From the cell containing the given text, extract its center point as (x, y) coordinate. 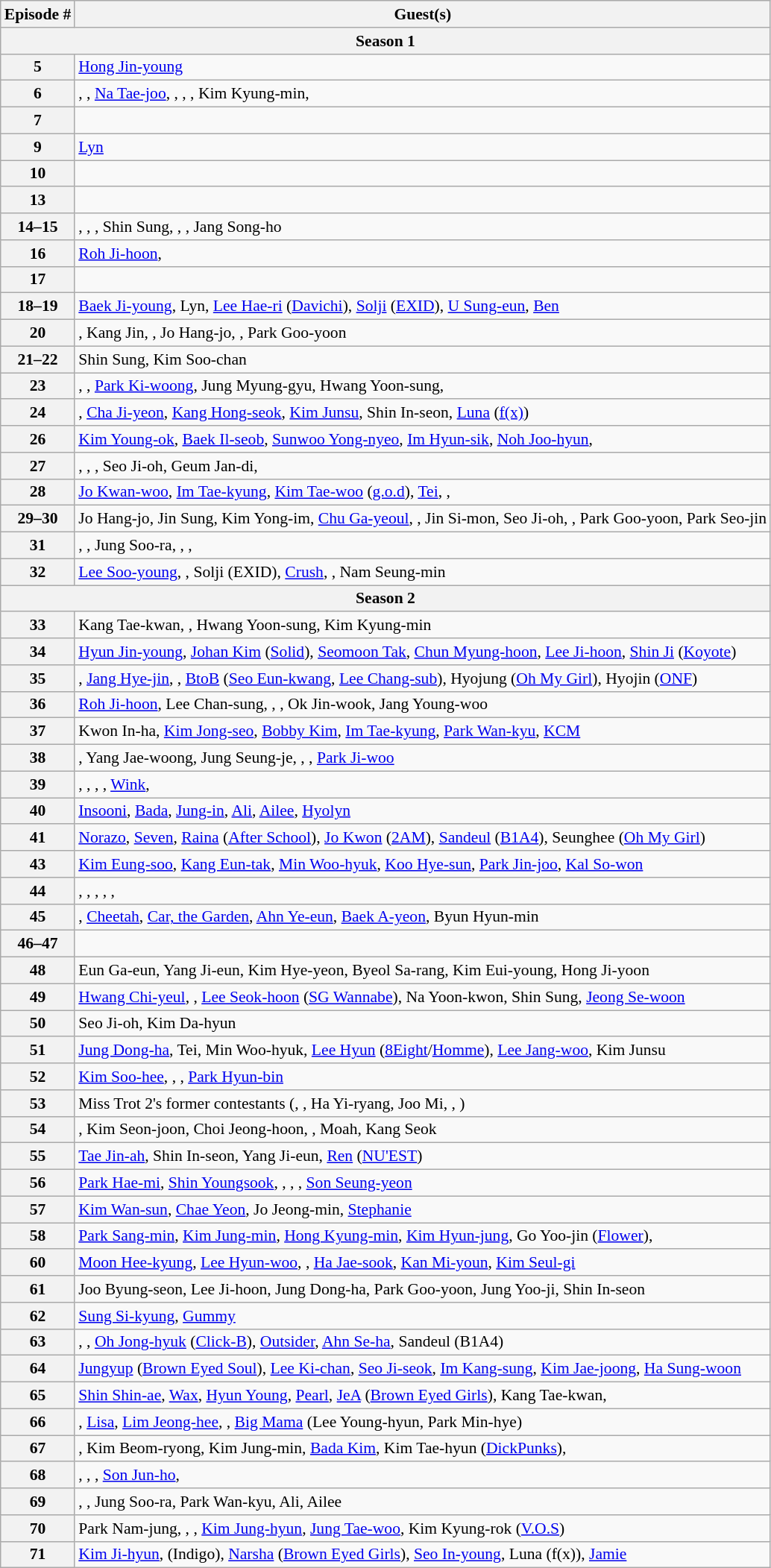
29–30 (38, 519)
Lyn (422, 147)
10 (38, 174)
Kwon In-ha, Kim Jong-seo, Bobby Kim, Im Tae-kyung, Park Wan-kyu, KCM (422, 731)
Kim Young-ok, Baek Il-seob, Sunwoo Yong-nyeo, Im Hyun-sik, Noh Joo-hyun, (422, 439)
Season 1 (385, 41)
45 (38, 917)
39 (38, 784)
Hyun Jin-young, Johan Kim (Solid), Seomoon Tak, Chun Myung-hoon, Lee Ji-hoon, Shin Ji (Koyote) (422, 652)
Shin Sung, Kim Soo-chan (422, 359)
Hong Jin-young (422, 67)
Seo Ji-oh, Kim Da-hyun (422, 1024)
49 (38, 997)
43 (38, 864)
Insooni, Bada, Jung-in, Ali, Ailee, Hyolyn (422, 811)
Tae Jin-ah, Shin In-seon, Yang Ji-eun, Ren (NU'EST) (422, 1156)
62 (38, 1316)
67 (38, 1449)
Kim Soo-hee, , , Park Hyun-bin (422, 1077)
Lee Soo-young, , Solji (EXID), Crush, , Nam Seung-min (422, 572)
20 (38, 333)
, Kim Seon-joon, Choi Jeong-hoon, , Moah, Kang Seok (422, 1130)
7 (38, 121)
56 (38, 1183)
51 (38, 1051)
Jung Dong-ha, Tei, Min Woo-hyuk, Lee Hyun (8Eight/Homme), Lee Jang-woo, Kim Junsu (422, 1051)
38 (38, 758)
Kang Tae-kwan, , Hwang Yoon-sung, Kim Kyung-min (422, 626)
, Yang Jae-woong, Jung Seung-je, , , Park Ji-woo (422, 758)
69 (38, 1502)
61 (38, 1289)
6 (38, 94)
Season 2 (385, 599)
Jo Kwan-woo, Im Tae-kyung, Kim Tae-woo (g.o.d), Tei, , (422, 492)
48 (38, 971)
Jungyup (Brown Eyed Soul), Lee Ki-chan, Seo Ji-seok, Im Kang-sung, Kim Jae-joong, Ha Sung-woon (422, 1369)
23 (38, 386)
66 (38, 1422)
68 (38, 1476)
63 (38, 1342)
65 (38, 1396)
50 (38, 1024)
, , Jung Soo-ra, Park Wan-kyu, Ali, Ailee (422, 1502)
Jo Hang-jo, Jin Sung, Kim Yong-im, Chu Ga-yeoul, , Jin Si-mon, Seo Ji-oh, , Park Goo-yoon, Park Seo-jin (422, 519)
5 (38, 67)
, , Na Tae-joo, , , , Kim Kyung-min, (422, 94)
Kim Ji-hyun, (Indigo), Narsha (Brown Eyed Girls), Seo In-young, Luna (f(x)), Jamie (422, 1555)
, Cha Ji-yeon, Kang Hong-seok, Kim Junsu, Shin In-seon, Luna (f(x)) (422, 413)
, , Jung Soo-ra, , , (422, 546)
37 (38, 731)
17 (38, 280)
Baek Ji-young, Lyn, Lee Hae-ri (Davichi), Solji (EXID), U Sung-eun, Ben (422, 306)
Guest(s) (422, 14)
Hwang Chi-yeul, , Lee Seok-hoon (SG Wannabe), Na Yoon-kwon, Shin Sung, Jeong Se-woon (422, 997)
Miss Trot 2's former contestants (, , Ha Yi-ryang, Joo Mi, , ) (422, 1103)
34 (38, 652)
21–22 (38, 359)
Joo Byung-seon, Lee Ji-hoon, Jung Dong-ha, Park Goo-yoon, Jung Yoo-ji, Shin In-seon (422, 1289)
, Cheetah, Car, the Garden, Ahn Ye-eun, Baek A-yeon, Byun Hyun-min (422, 917)
33 (38, 626)
28 (38, 492)
27 (38, 466)
70 (38, 1528)
Sung Si-kyung, Gummy (422, 1316)
60 (38, 1263)
26 (38, 439)
31 (38, 546)
, , , Shin Sung, , , Jang Song-ho (422, 227)
, , , , Wink, (422, 784)
, Jang Hye-jin, , BtoB (Seo Eun-kwang, Lee Chang-sub), Hyojung (Oh My Girl), Hyojin (ONF) (422, 678)
32 (38, 572)
53 (38, 1103)
Norazo, Seven, Raina (After School), Jo Kwon (2AM), Sandeul (B1A4), Seunghee (Oh My Girl) (422, 838)
41 (38, 838)
71 (38, 1555)
18–19 (38, 306)
58 (38, 1236)
9 (38, 147)
Kim Eung-soo, Kang Eun-tak, Min Woo-hyuk, Koo Hye-sun, Park Jin-joo, Kal So-won (422, 864)
, Kim Beom-ryong, Kim Jung-min, Bada Kim, Kim Tae-hyun (DickPunks), (422, 1449)
14–15 (38, 227)
13 (38, 201)
Roh Ji-hoon, Lee Chan-sung, , , Ok Jin-wook, Jang Young-woo (422, 705)
Moon Hee-kyung, Lee Hyun-woo, , Ha Jae-sook, Kan Mi-youn, Kim Seul-gi (422, 1263)
57 (38, 1209)
64 (38, 1369)
Eun Ga-eun, Yang Ji-eun, Kim Hye-yeon, Byeol Sa-rang, Kim Eui-young, Hong Ji-yoon (422, 971)
40 (38, 811)
44 (38, 891)
54 (38, 1130)
46–47 (38, 944)
, Lisa, Lim Jeong-hee, , Big Mama (Lee Young-hyun, Park Min-hye) (422, 1422)
36 (38, 705)
, , , , , (422, 891)
Kim Wan-sun, Chae Yeon, Jo Jeong-min, Stephanie (422, 1209)
, , , Seo Ji-oh, Geum Jan-di, (422, 466)
, , Park Ki-woong, Jung Myung-gyu, Hwang Yoon-sung, (422, 386)
24 (38, 413)
16 (38, 254)
Roh Ji-hoon, (422, 254)
, Kang Jin, , Jo Hang-jo, , Park Goo-yoon (422, 333)
35 (38, 678)
Episode # (38, 14)
, , , Son Jun-ho, (422, 1476)
Shin Shin-ae, Wax, Hyun Young, Pearl, JeA (Brown Eyed Girls), Kang Tae-kwan, (422, 1396)
52 (38, 1077)
Park Sang-min, Kim Jung-min, Hong Kyung-min, Kim Hyun-jung, Go Yoo-jin (Flower), (422, 1236)
55 (38, 1156)
Park Hae-mi, Shin Youngsook, , , , Son Seung-yeon (422, 1183)
, , Oh Jong-hyuk (Click-B), Outsider, Ahn Se-ha, Sandeul (B1A4) (422, 1342)
Park Nam-jung, , , Kim Jung-hyun, Jung Tae-woo, Kim Kyung-rok (V.O.S) (422, 1528)
